Extract the [x, y] coordinate from the center of the cell holding the provided text.  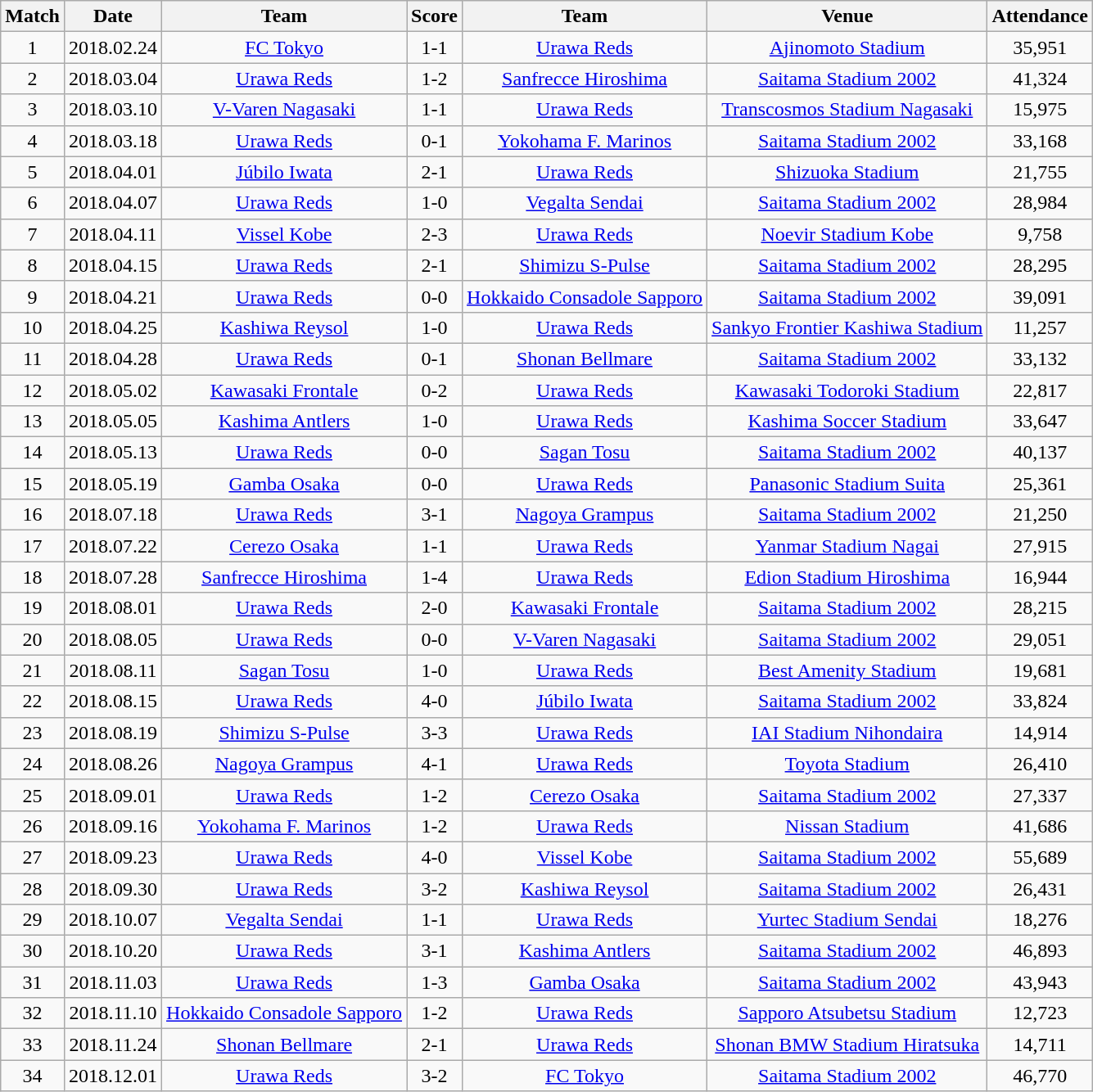
IAI Stadium Nihondaira [847, 733]
43,943 [1040, 982]
41,686 [1040, 826]
18 [33, 577]
Date [113, 16]
27,337 [1040, 795]
19,681 [1040, 670]
2018.04.25 [113, 327]
2018.05.19 [113, 484]
2018.09.30 [113, 888]
2018.08.11 [113, 670]
46,770 [1040, 1076]
1 [33, 47]
23 [33, 733]
2018.11.03 [113, 982]
19 [33, 608]
6 [33, 203]
Toyota Stadium [847, 764]
32 [33, 1013]
29,051 [1040, 639]
21,755 [1040, 172]
2018.08.01 [113, 608]
2-0 [435, 608]
2018.03.10 [113, 110]
9,758 [1040, 234]
2018.04.21 [113, 296]
2018.08.26 [113, 764]
18,276 [1040, 920]
2018.07.22 [113, 546]
2018.08.15 [113, 702]
27,915 [1040, 546]
46,893 [1040, 951]
12,723 [1040, 1013]
2018.09.01 [113, 795]
30 [33, 951]
2018.10.07 [113, 920]
29 [33, 920]
2018.08.05 [113, 639]
33,647 [1040, 422]
31 [33, 982]
24 [33, 764]
Nissan Stadium [847, 826]
21,250 [1040, 515]
Shizuoka Stadium [847, 172]
Sankyo Frontier Kashiwa Stadium [847, 327]
33 [33, 1045]
27 [33, 857]
2018.04.28 [113, 359]
Shonan BMW Stadium Hiratsuka [847, 1045]
10 [33, 327]
28 [33, 888]
5 [33, 172]
22 [33, 702]
28,295 [1040, 265]
39,091 [1040, 296]
11 [33, 359]
2018.12.01 [113, 1076]
Edion Stadium Hiroshima [847, 577]
55,689 [1040, 857]
Yurtec Stadium Sendai [847, 920]
25 [33, 795]
15,975 [1040, 110]
2018.05.13 [113, 453]
14,711 [1040, 1045]
Noevir Stadium Kobe [847, 234]
35,951 [1040, 47]
25,361 [1040, 484]
Transcosmos Stadium Nagasaki [847, 110]
2018.10.20 [113, 951]
13 [33, 422]
2018.09.16 [113, 826]
Attendance [1040, 16]
2018.03.18 [113, 141]
2018.08.19 [113, 733]
33,132 [1040, 359]
7 [33, 234]
2-3 [435, 234]
4 [33, 141]
26,431 [1040, 888]
Venue [847, 16]
Best Amenity Stadium [847, 670]
14 [33, 453]
2018.04.11 [113, 234]
41,324 [1040, 79]
Panasonic Stadium Suita [847, 484]
20 [33, 639]
33,168 [1040, 141]
2018.04.01 [113, 172]
2018.02.24 [113, 47]
2018.07.18 [113, 515]
2018.11.24 [113, 1045]
8 [33, 265]
2018.09.23 [113, 857]
11,257 [1040, 327]
Ajinomoto Stadium [847, 47]
21 [33, 670]
2018.05.02 [113, 390]
Yanmar Stadium Nagai [847, 546]
1-3 [435, 982]
Score [435, 16]
17 [33, 546]
4-1 [435, 764]
15 [33, 484]
2018.03.04 [113, 79]
0-2 [435, 390]
14,914 [1040, 733]
28,215 [1040, 608]
2018.05.05 [113, 422]
2 [33, 79]
3-3 [435, 733]
40,137 [1040, 453]
2018.04.15 [113, 265]
22,817 [1040, 390]
Kashima Soccer Stadium [847, 422]
16 [33, 515]
26,410 [1040, 764]
1-4 [435, 577]
2018.04.07 [113, 203]
12 [33, 390]
2018.07.28 [113, 577]
Sapporo Atsubetsu Stadium [847, 1013]
Kawasaki Todoroki Stadium [847, 390]
2018.11.10 [113, 1013]
16,944 [1040, 577]
Match [33, 16]
28,984 [1040, 203]
26 [33, 826]
3 [33, 110]
33,824 [1040, 702]
9 [33, 296]
34 [33, 1076]
